Scan for the cell matching the given text and deliver its [X, Y] coordinate at center. 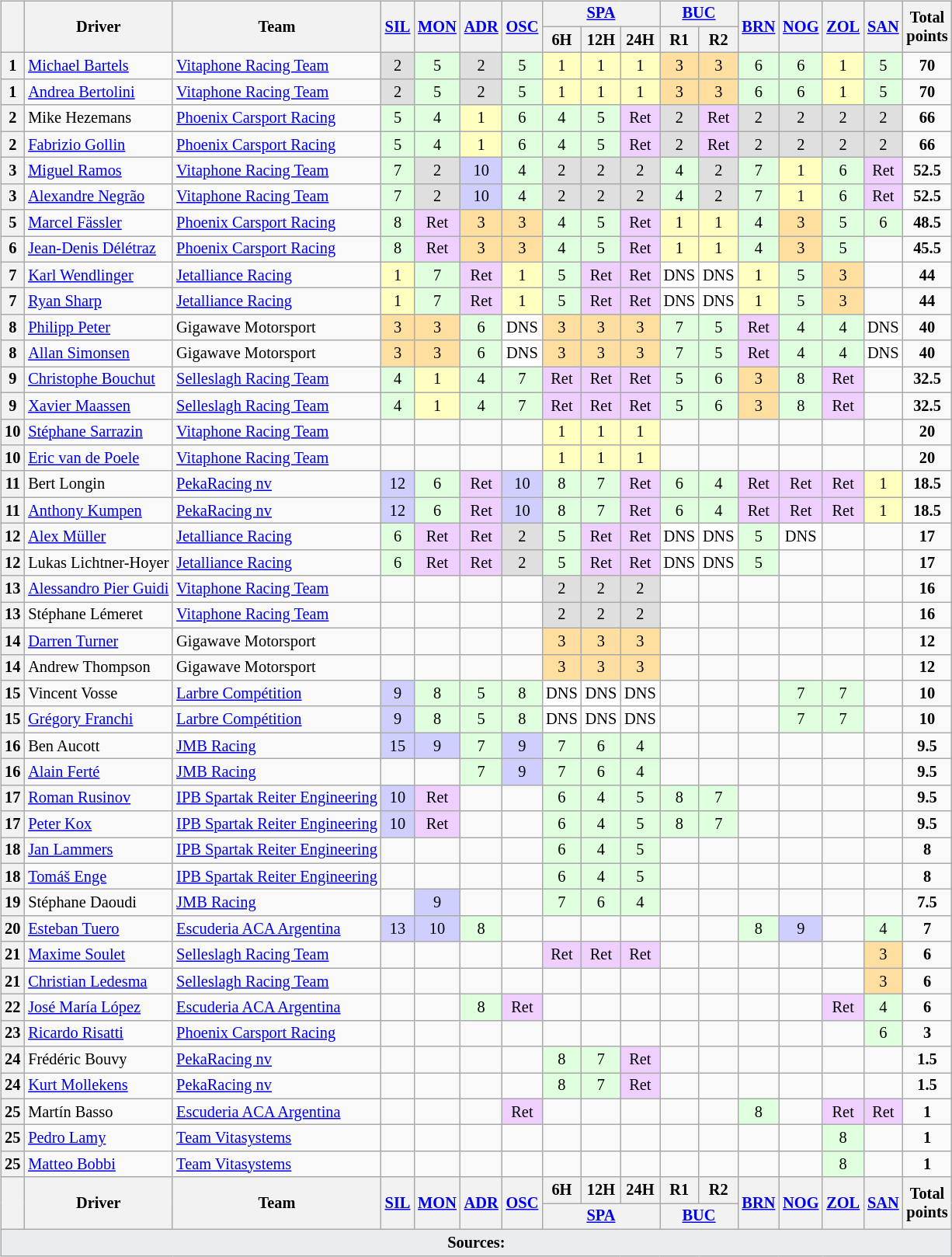
19 [12, 903]
Peter Kox [98, 824]
Alessandro Pier Guidi [98, 589]
Philipp Peter [98, 328]
Marcel Fässler [98, 223]
Anthony Kumpen [98, 510]
Martín Basso [98, 1112]
Alexandre Negrão [98, 197]
Lukas Lichtner-Hoyer [98, 562]
Christophe Bouchut [98, 380]
Ricardo Risatti [98, 1033]
Alex Müller [98, 537]
Ryan Sharp [98, 301]
Allan Simonsen [98, 353]
Pedro Lamy [98, 1138]
Tomáš Enge [98, 876]
Sources: [476, 1242]
Vincent Vosse [98, 694]
Frédéric Bouvy [98, 1060]
Jean-Denis Délétraz [98, 249]
Andrew Thompson [98, 667]
Kurt Mollekens [98, 1086]
Darren Turner [98, 641]
Xavier Maassen [98, 406]
48.5 [927, 223]
Stéphane Lémeret [98, 615]
Stéphane Daoudi [98, 903]
23 [12, 1033]
Jan Lammers [98, 851]
Stéphane Sarrazin [98, 432]
Roman Rusinov [98, 798]
Andrea Bertolini [98, 92]
Michael Bartels [98, 66]
Mike Hezemans [98, 118]
22 [12, 1008]
Maxime Soulet [98, 955]
Eric van de Poele [98, 458]
Esteban Tuero [98, 929]
7.5 [927, 903]
45.5 [927, 249]
Miguel Ramos [98, 171]
Matteo Bobbi [98, 1165]
Alain Ferté [98, 772]
Karl Wendlinger [98, 275]
Fabrizio Gollin [98, 145]
Bert Longin [98, 484]
José María López [98, 1008]
Christian Ledesma [98, 981]
Ben Aucott [98, 746]
Grégory Franchi [98, 719]
